Return the [X, Y] coordinate for the center point of the cell that contains the specified text.  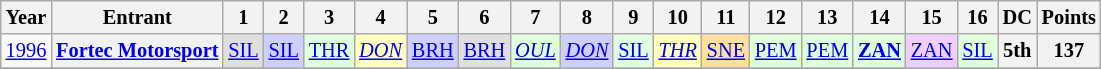
9 [633, 17]
16 [977, 17]
14 [880, 17]
6 [485, 17]
7 [535, 17]
Entrant [137, 17]
3 [329, 17]
13 [828, 17]
Points [1069, 17]
SNE [726, 51]
OUL [535, 51]
Year [26, 17]
4 [380, 17]
DC [1018, 17]
8 [588, 17]
15 [932, 17]
11 [726, 17]
1 [243, 17]
12 [776, 17]
2 [284, 17]
Fortec Motorsport [137, 51]
1996 [26, 51]
5th [1018, 51]
10 [678, 17]
5 [433, 17]
137 [1069, 51]
